Detect which cell encompasses the target text, then output its [x, y] center coordinate. 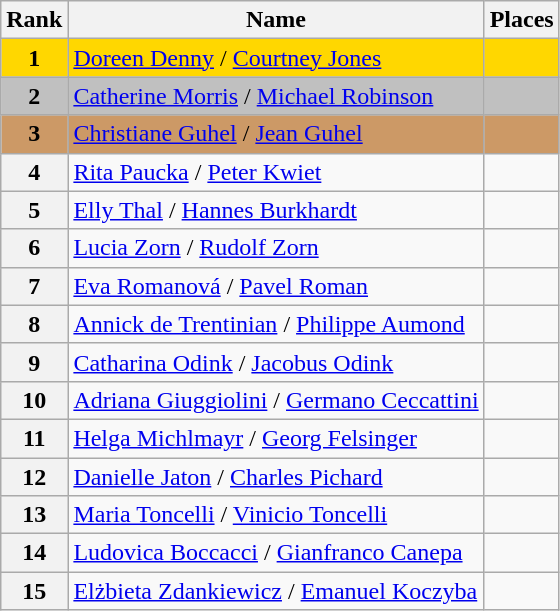
Rank [34, 20]
2 [34, 96]
10 [34, 400]
Elżbieta Zdankiewicz / Emanuel Koczyba [276, 591]
Annick de Trentinian / Philippe Aumond [276, 324]
Catherine Morris / Michael Robinson [276, 96]
8 [34, 324]
Name [276, 20]
Maria Toncelli / Vinicio Toncelli [276, 515]
1 [34, 58]
Places [522, 20]
9 [34, 362]
7 [34, 286]
5 [34, 210]
Elly Thal / Hannes Burkhardt [276, 210]
Catharina Odink / Jacobus Odink [276, 362]
15 [34, 591]
12 [34, 477]
Helga Michlmayr / Georg Felsinger [276, 438]
Rita Paucka / Peter Kwiet [276, 172]
11 [34, 438]
Ludovica Boccacci / Gianfranco Canepa [276, 553]
14 [34, 553]
Lucia Zorn / Rudolf Zorn [276, 248]
Christiane Guhel / Jean Guhel [276, 134]
Eva Romanová / Pavel Roman [276, 286]
Doreen Denny / Courtney Jones [276, 58]
6 [34, 248]
Danielle Jaton / Charles Pichard [276, 477]
3 [34, 134]
Adriana Giuggiolini / Germano Ceccattini [276, 400]
4 [34, 172]
13 [34, 515]
